Scan for the cell matching the given text and deliver its [X, Y] coordinate at center. 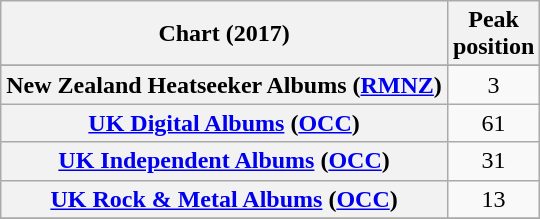
61 [493, 123]
New Zealand Heatseeker Albums (RMNZ) [224, 85]
13 [493, 199]
UK Independent Albums (OCC) [224, 161]
3 [493, 85]
UK Digital Albums (OCC) [224, 123]
UK Rock & Metal Albums (OCC) [224, 199]
Peak position [493, 34]
31 [493, 161]
Chart (2017) [224, 34]
